Capture the cell that displays the provided text and extract its [X, Y] central coordinate. 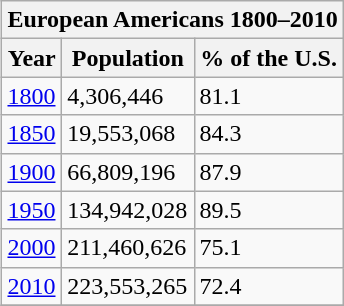
4,306,446 [128, 96]
European Americans 1800–2010 [172, 20]
84.3 [268, 134]
134,942,028 [128, 210]
1900 [32, 172]
Population [128, 58]
223,553,265 [128, 286]
87.9 [268, 172]
75.1 [268, 248]
72.4 [268, 286]
1800 [32, 96]
1850 [32, 134]
19,553,068 [128, 134]
% of the U.S. [268, 58]
81.1 [268, 96]
211,460,626 [128, 248]
Year [32, 58]
2010 [32, 286]
89.5 [268, 210]
1950 [32, 210]
66,809,196 [128, 172]
2000 [32, 248]
